For the text-containing cell, return its midpoint in (X, Y) coordinate format. 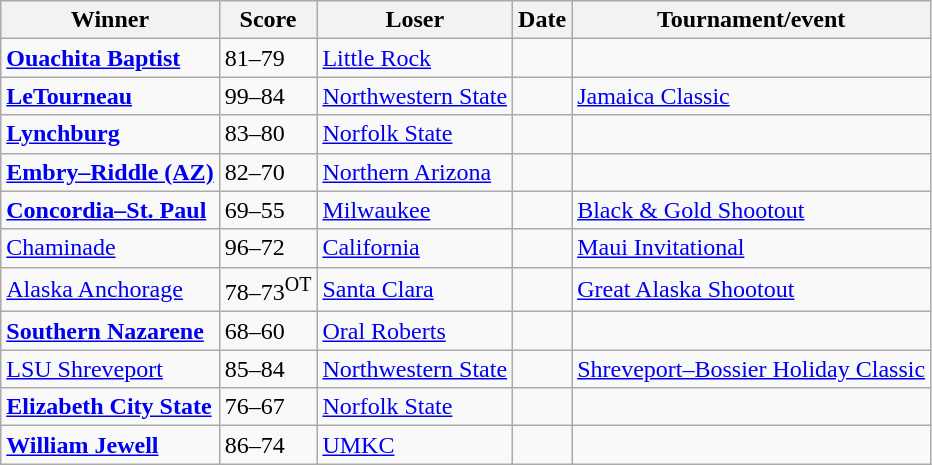
LSU Shreveport (110, 369)
78–73OT (268, 290)
Embry–Riddle (AZ) (110, 172)
Milwaukee (415, 210)
Concordia–St. Paul (110, 210)
Santa Clara (415, 290)
UMKC (415, 445)
Tournament/event (752, 20)
96–72 (268, 248)
Alaska Anchorage (110, 290)
Loser (415, 20)
Great Alaska Shootout (752, 290)
Winner (110, 20)
99–84 (268, 96)
Northern Arizona (415, 172)
Date (542, 20)
California (415, 248)
LeTourneau (110, 96)
82–70 (268, 172)
Shreveport–Bossier Holiday Classic (752, 369)
Oral Roberts (415, 331)
Ouachita Baptist (110, 58)
Lynchburg (110, 134)
83–80 (268, 134)
Southern Nazarene (110, 331)
68–60 (268, 331)
Maui Invitational (752, 248)
Jamaica Classic (752, 96)
85–84 (268, 369)
76–67 (268, 407)
William Jewell (110, 445)
86–74 (268, 445)
81–79 (268, 58)
Black & Gold Shootout (752, 210)
69–55 (268, 210)
Little Rock (415, 58)
Score (268, 20)
Chaminade (110, 248)
Elizabeth City State (110, 407)
